Pinpoint the cell where the given text exists, returning its [X, Y] midpoint coordinate. 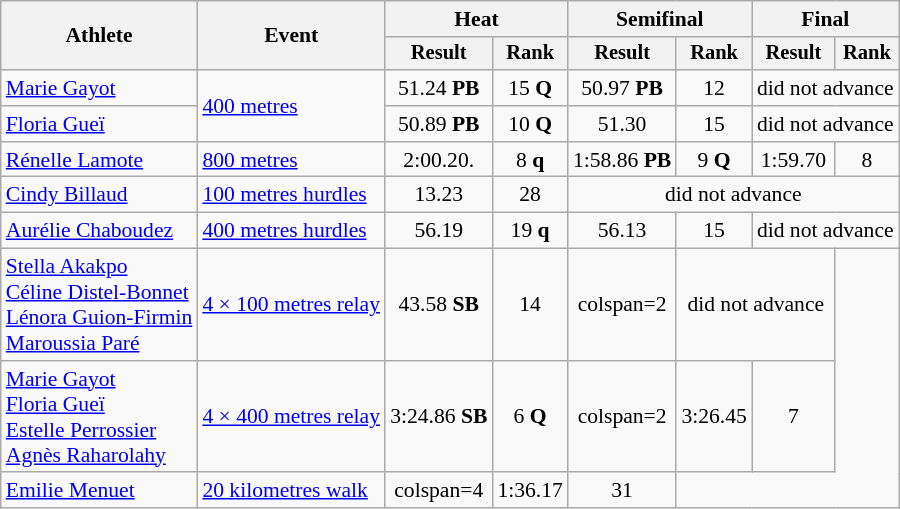
19 q [530, 231]
1:59.70 [794, 160]
13.23 [438, 195]
800 metres [291, 160]
Heat [476, 19]
50.89 PB [438, 124]
51.24 PB [438, 88]
56.13 [622, 231]
31 [622, 491]
Athlete [100, 36]
Emilie Menuet [100, 491]
9 Q [714, 160]
400 metres hurdles [291, 231]
Event [291, 36]
100 metres hurdles [291, 195]
6 Q [530, 417]
56.19 [438, 231]
Stella AkakpoCéline Distel-BonnetLénora Guion-FirminMaroussia Paré [100, 305]
8 [867, 160]
400 metres [291, 106]
7 [794, 417]
Marie GayotFloria GueïEstelle PerrossierAgnès Raharolahy [100, 417]
50.97 PB [622, 88]
Rénelle Lamote [100, 160]
Marie Gayot [100, 88]
Floria Gueï [100, 124]
15 Q [530, 88]
2:00.20. [438, 160]
28 [530, 195]
Cindy Billaud [100, 195]
12 [714, 88]
Final [826, 19]
Semifinal [660, 19]
51.30 [622, 124]
1:58.86 PB [622, 160]
10 Q [530, 124]
colspan=4 [438, 491]
Aurélie Chaboudez [100, 231]
8 q [530, 160]
20 kilometres walk [291, 491]
4 × 400 metres relay [291, 417]
43.58 SB [438, 305]
3:26.45 [714, 417]
1:36.17 [530, 491]
14 [530, 305]
3:24.86 SB [438, 417]
4 × 100 metres relay [291, 305]
